Locate the cell with the specified text and output its [X, Y] center coordinate. 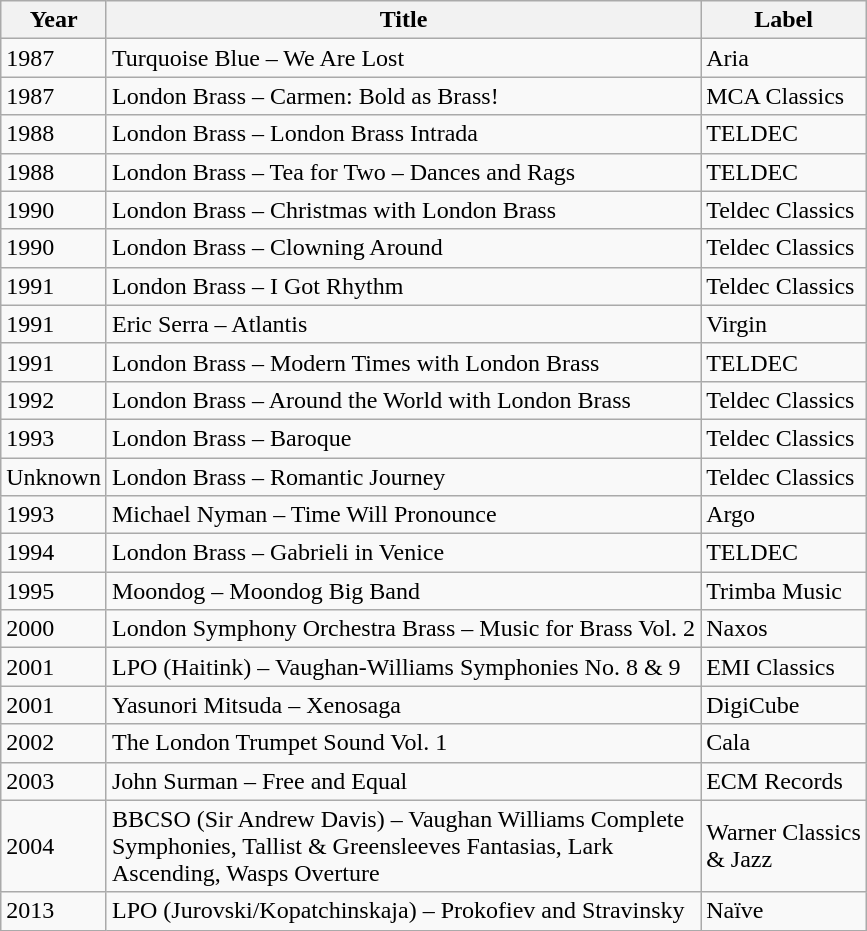
London Brass – Clowning Around [403, 248]
London Brass – Baroque [403, 438]
Virgin [784, 324]
London Brass – Carmen: Bold as Brass! [403, 96]
2000 [54, 629]
ECM Records [784, 781]
Argo [784, 515]
LPO (Haitink) – Vaughan-Williams Symphonies No. 8 & 9 [403, 667]
London Brass – Gabrieli in Venice [403, 553]
Yasunori Mitsuda – Xenosaga [403, 705]
Title [403, 20]
2004 [54, 846]
London Brass – I Got Rhythm [403, 286]
London Symphony Orchestra Brass – Music for Brass Vol. 2 [403, 629]
London Brass – London Brass Intrada [403, 134]
Year [54, 20]
London Brass – Around the World with London Brass [403, 400]
Moondog – Moondog Big Band [403, 591]
Naïve [784, 911]
Cala [784, 743]
Eric Serra – Atlantis [403, 324]
Aria [784, 58]
2002 [54, 743]
The London Trumpet Sound Vol. 1 [403, 743]
Label [784, 20]
London Brass – Christmas with London Brass [403, 210]
1995 [54, 591]
LPO (Jurovski/Kopatchinskaja) – Prokofiev and Stravinsky [403, 911]
1994 [54, 553]
DigiCube [784, 705]
Naxos [784, 629]
BBCSO (Sir Andrew Davis) – Vaughan Williams CompleteSymphonies, Tallist & Greensleeves Fantasias, LarkAscending, Wasps Overture [403, 846]
London Brass – Tea for Two – Dances and Rags [403, 172]
EMI Classics [784, 667]
John Surman – Free and Equal [403, 781]
Michael Nyman – Time Will Pronounce [403, 515]
2013 [54, 911]
London Brass – Modern Times with London Brass [403, 362]
1992 [54, 400]
London Brass – Romantic Journey [403, 477]
Warner Classics& Jazz [784, 846]
2003 [54, 781]
Trimba Music [784, 591]
MCA Classics [784, 96]
Unknown [54, 477]
Turquoise Blue – We Are Lost [403, 58]
